Detect which cell encompasses the target text, then output its (X, Y) center coordinate. 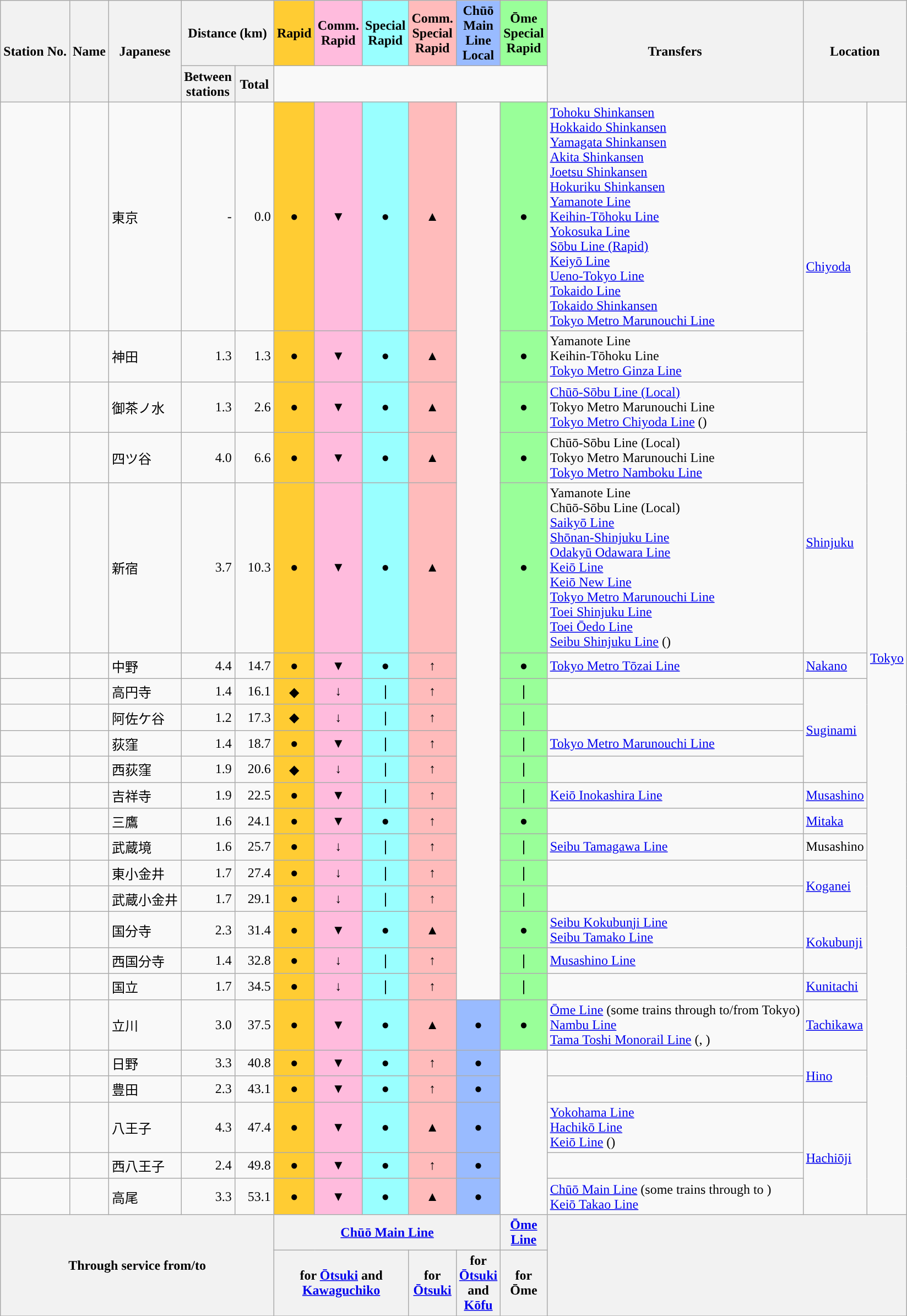
Mitaka (835, 822)
Distance (km) (228, 33)
47.4 (254, 1127)
1.2 (208, 717)
Betweenstations (208, 84)
2.4 (208, 1165)
国立 (145, 987)
Tokyo Metro Marunouchi Line (675, 743)
Chiyoda (835, 267)
Through service from/to (138, 1265)
Tokyo (887, 658)
Koganei (835, 886)
Transfers (675, 51)
国分寺 (145, 929)
中野 (145, 665)
新宿 (145, 568)
22.5 (254, 795)
for Ōme (524, 1283)
Musashino Line (675, 960)
31.4 (254, 929)
武蔵小金井 (145, 899)
Chūō-Sōbu Line (Local) Tokyo Metro Marunouchi Line Tokyo Metro Namboku Line (675, 458)
Chūō-Sōbu Line (Local) Tokyo Metro Marunouchi Line Tokyo Metro Chiyoda Line () (675, 407)
日野 (145, 1063)
Station No. (35, 51)
東京 (145, 216)
Shinjuku (835, 542)
Name (89, 51)
武蔵境 (145, 847)
Ōme Line (some trains through to/from Tokyo) Nambu Line Tama Toshi Monorail Line (, ) (675, 1025)
吉祥寺 (145, 795)
40.8 (254, 1063)
53.1 (254, 1196)
14.7 (254, 665)
東小金井 (145, 873)
Tachikawa (835, 1025)
18.7 (254, 743)
16.1 (254, 692)
Ōme Line (524, 1232)
6.6 (254, 458)
豊田 (145, 1089)
Comm.Rapid (338, 33)
Total (254, 84)
神田 (145, 356)
Keiō Inokashira Line (675, 795)
24.1 (254, 822)
- (208, 216)
Kunitachi (835, 987)
高円寺 (145, 692)
0.0 (254, 216)
西八王子 (145, 1165)
西荻窪 (145, 769)
Yamanote Line Keihin-Tōhoku Line Tokyo Metro Ginza Line (675, 356)
43.1 (254, 1089)
2.6 (254, 407)
ŌmeSpecialRapid (524, 33)
29.1 (254, 899)
49.8 (254, 1165)
SpecialRapid (385, 33)
Suginami (835, 730)
Chūō Main Line (387, 1232)
34.5 (254, 987)
Rapid (294, 33)
御茶ノ水 (145, 407)
Seibu Tamagawa Line (675, 847)
立川 (145, 1025)
Kokubunji (835, 943)
for Ōtsuki and Kōfu (478, 1283)
17.3 (254, 717)
for Ōtsuki (432, 1283)
四ツ谷 (145, 458)
八王子 (145, 1127)
3.7 (208, 568)
Tokyo Metro Tōzai Line (675, 665)
37.5 (254, 1025)
Location (855, 51)
4.3 (208, 1127)
3.0 (208, 1025)
32.8 (254, 960)
西国分寺 (145, 960)
荻窪 (145, 743)
Japanese (145, 51)
25.7 (254, 847)
Hino (835, 1076)
Chūō Main Line Local (478, 33)
27.4 (254, 873)
Hachiōji (835, 1158)
阿佐ケ谷 (145, 717)
Chūō Main Line (some trains through to ) Keiō Takao Line (675, 1196)
Seibu Kokubunji Line Seibu Tamako Line (675, 929)
for Ōtsuki and Kawaguchiko (341, 1283)
4.4 (208, 665)
10.3 (254, 568)
Comm.SpecialRapid (432, 33)
Nakano (835, 665)
Yokohama Line Hachikō Line Keiō Line () (675, 1127)
三鷹 (145, 822)
高尾 (145, 1196)
20.6 (254, 769)
4.0 (208, 458)
